Provide the (X, Y) coordinate of the cell's center where the given text is located.  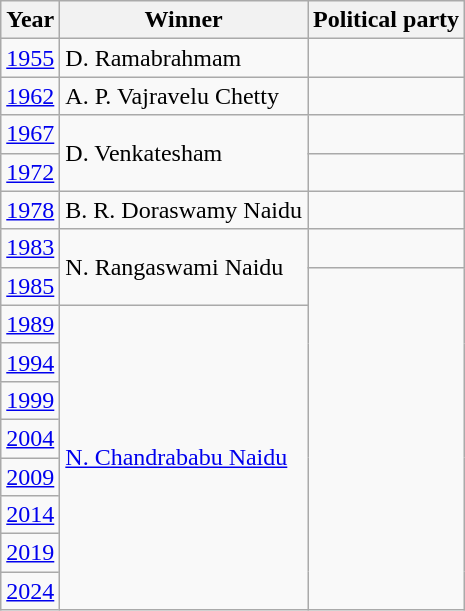
1985 (30, 286)
1978 (30, 210)
1972 (30, 172)
1994 (30, 362)
1955 (30, 58)
1967 (30, 134)
N. Rangaswami Naidu (184, 267)
1989 (30, 324)
A. P. Vajravelu Chetty (184, 96)
D. Venkatesham (184, 153)
N. Chandrababu Naidu (184, 457)
Political party (386, 20)
2009 (30, 477)
D. Ramabrahmam (184, 58)
Year (30, 20)
2014 (30, 515)
2019 (30, 553)
2024 (30, 591)
Winner (184, 20)
B. R. Doraswamy Naidu (184, 210)
1962 (30, 96)
1983 (30, 248)
1999 (30, 400)
2004 (30, 438)
